Identify which cell holds the provided text, then report its (x, y) central coordinate. 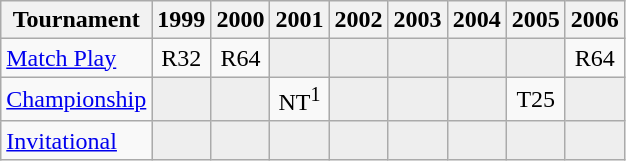
2006 (594, 20)
2001 (300, 20)
2000 (240, 20)
Match Play (76, 58)
2005 (536, 20)
2004 (476, 20)
2002 (358, 20)
NT1 (300, 100)
Tournament (76, 20)
Championship (76, 100)
R32 (182, 58)
T25 (536, 100)
2003 (418, 20)
1999 (182, 20)
Invitational (76, 140)
